Identify which cell holds the provided text, then report its [x, y] central coordinate. 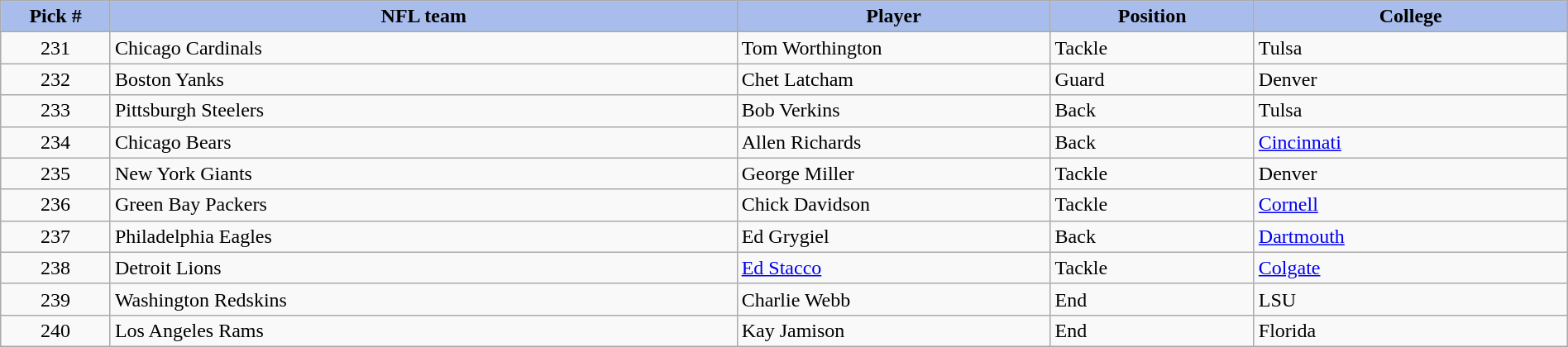
Boston Yanks [423, 79]
235 [56, 173]
Chicago Bears [423, 142]
Chicago Cardinals [423, 48]
Player [893, 17]
NFL team [423, 17]
240 [56, 330]
234 [56, 142]
New York Giants [423, 173]
Dartmouth [1411, 236]
College [1411, 17]
LSU [1411, 299]
Cornell [1411, 205]
Los Angeles Rams [423, 330]
Bob Verkins [893, 111]
Pick # [56, 17]
Colgate [1411, 268]
Chick Davidson [893, 205]
Cincinnati [1411, 142]
Chet Latcham [893, 79]
Ed Stacco [893, 268]
Green Bay Packers [423, 205]
Allen Richards [893, 142]
237 [56, 236]
Detroit Lions [423, 268]
239 [56, 299]
231 [56, 48]
232 [56, 79]
Philadelphia Eagles [423, 236]
236 [56, 205]
George Miller [893, 173]
238 [56, 268]
Ed Grygiel [893, 236]
Washington Redskins [423, 299]
Tom Worthington [893, 48]
Position [1152, 17]
233 [56, 111]
Florida [1411, 330]
Pittsburgh Steelers [423, 111]
Guard [1152, 79]
Kay Jamison [893, 330]
Charlie Webb [893, 299]
